From the cell containing the given text, extract its center point as (X, Y) coordinate. 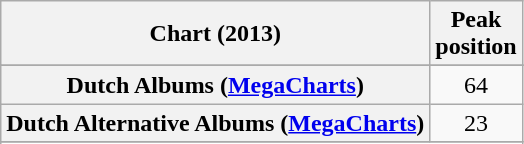
Chart (2013) (216, 34)
Dutch Albums (MegaCharts) (216, 85)
Dutch Alternative Albums (MegaCharts) (216, 123)
64 (476, 85)
23 (476, 123)
Peakposition (476, 34)
